Provide the (X, Y) coordinate of the cell's center where the given text is located.  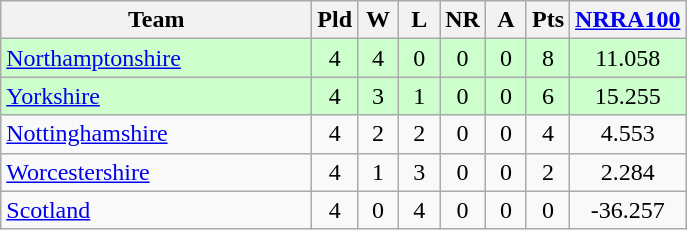
L (420, 20)
8 (548, 58)
6 (548, 96)
NR (463, 20)
4.553 (628, 134)
Yorkshire (156, 96)
Pts (548, 20)
W (378, 20)
Team (156, 20)
Northamptonshire (156, 58)
15.255 (628, 96)
NRRA100 (628, 20)
Worcestershire (156, 172)
Nottinghamshire (156, 134)
-36.257 (628, 210)
A (506, 20)
Pld (335, 20)
Scotland (156, 210)
2.284 (628, 172)
11.058 (628, 58)
